Identify which cell holds the provided text, then report its (X, Y) central coordinate. 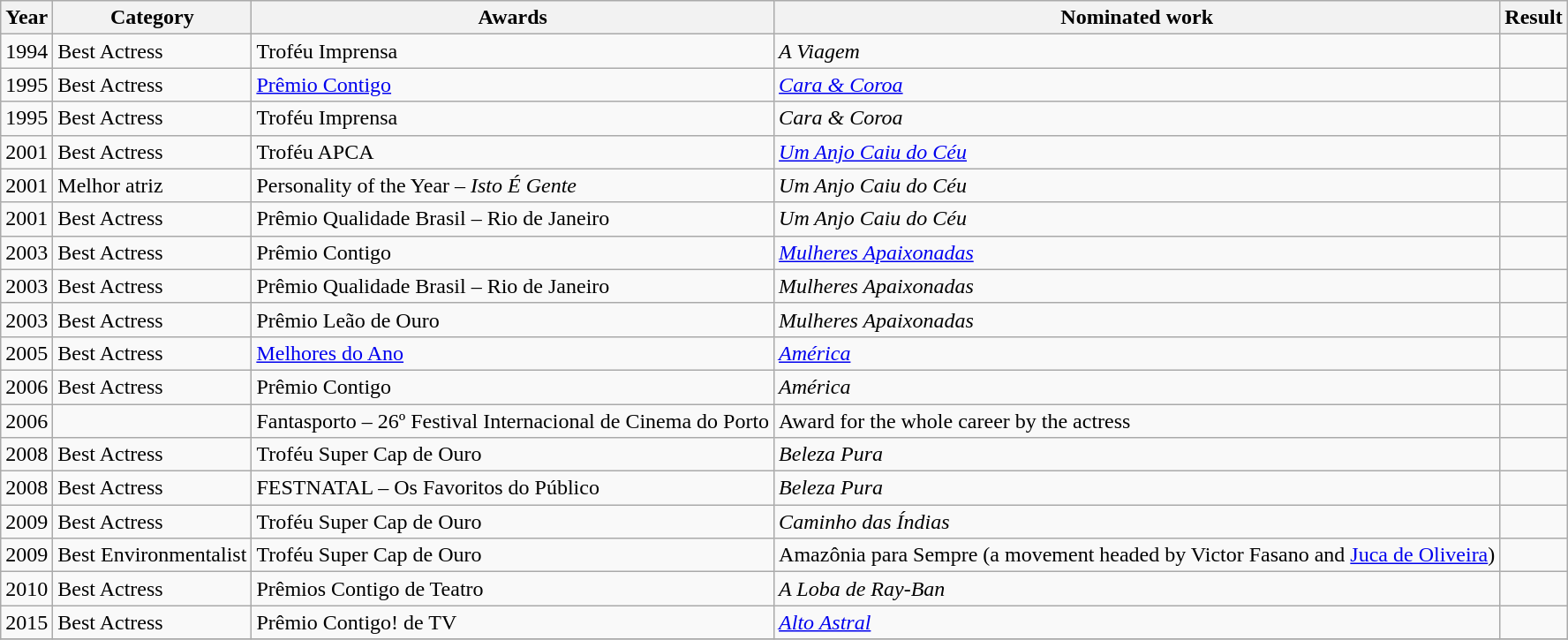
Melhores do Ano (513, 353)
Best Environmentalist (152, 555)
Result (1534, 18)
Alto Astral (1137, 622)
A Viagem (1137, 51)
Awards (513, 18)
Category (152, 18)
Prêmios Contigo de Teatro (513, 589)
A Loba de Ray-Ban (1137, 589)
Fantasporto – 26º Festival Internacional de Cinema do Porto (513, 421)
Personality of the Year – Isto É Gente (513, 185)
Melhor atriz (152, 185)
Caminho das Índias (1137, 522)
2005 (26, 353)
Award for the whole career by the actress (1137, 421)
2010 (26, 589)
Prêmio Leão de Ouro (513, 320)
FESTNATAL – Os Favoritos do Público (513, 488)
Nominated work (1137, 18)
Troféu APCA (513, 152)
Amazônia para Sempre (a movement headed by Victor Fasano and Juca de Oliveira) (1137, 555)
1994 (26, 51)
Year (26, 18)
2015 (26, 622)
Prêmio Contigo! de TV (513, 622)
